For the text-containing cell, return its midpoint in [x, y] coordinate format. 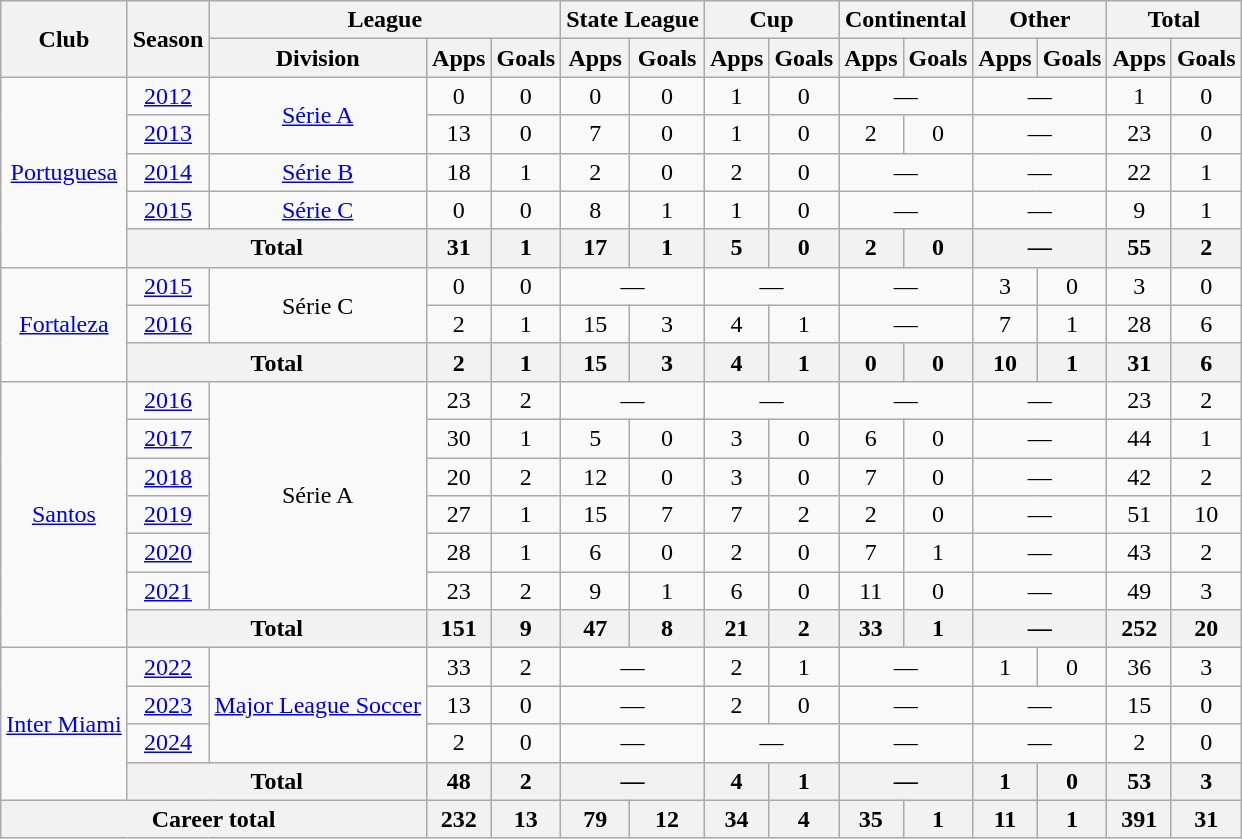
18 [459, 172]
2018 [168, 477]
43 [1139, 553]
55 [1139, 248]
79 [596, 819]
21 [736, 629]
2021 [168, 591]
252 [1139, 629]
36 [1139, 667]
2020 [168, 553]
Major League Soccer [318, 705]
53 [1139, 781]
Division [318, 58]
44 [1139, 438]
2019 [168, 515]
17 [596, 248]
232 [459, 819]
151 [459, 629]
2014 [168, 172]
2012 [168, 96]
Continental [906, 20]
Career total [214, 819]
Club [64, 39]
Portuguesa [64, 172]
22 [1139, 172]
Inter Miami [64, 724]
Série B [318, 172]
State League [633, 20]
Season [168, 39]
391 [1139, 819]
2017 [168, 438]
27 [459, 515]
League [385, 20]
2024 [168, 743]
35 [871, 819]
34 [736, 819]
30 [459, 438]
2023 [168, 705]
Other [1040, 20]
Cup [771, 20]
49 [1139, 591]
48 [459, 781]
Fortaleza [64, 324]
2013 [168, 134]
Santos [64, 514]
51 [1139, 515]
42 [1139, 477]
2022 [168, 667]
47 [596, 629]
